Identify which cell holds the provided text, then report its [X, Y] central coordinate. 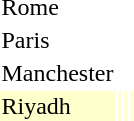
Paris [58, 40]
Riyadh [58, 106]
Manchester [58, 73]
